Detect which cell encompasses the target text, then output its (x, y) center coordinate. 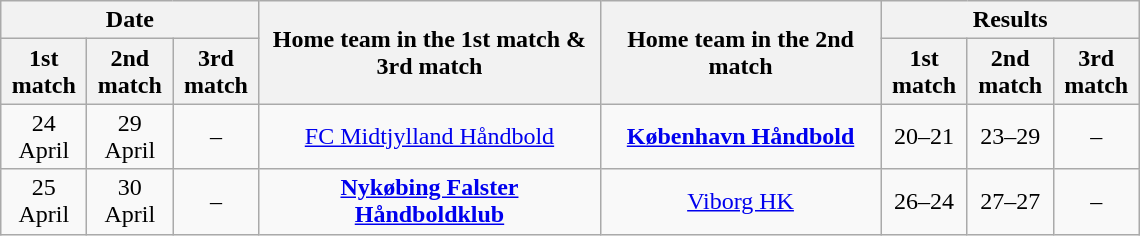
20–21 (924, 136)
23–29 (1010, 136)
FC Midtjylland Håndbold (430, 136)
Home team in the 2nd match (740, 52)
27–27 (1010, 202)
24 April (44, 136)
Date (130, 20)
29 April (130, 136)
26–24 (924, 202)
Results (1010, 20)
30 April (130, 202)
Nykøbing Falster Håndboldklub (430, 202)
København Håndbold (740, 136)
25 April (44, 202)
Home team in the 1st match & 3rd match (430, 52)
Viborg HK (740, 202)
